Pinpoint the cell where the given text exists, returning its [X, Y] midpoint coordinate. 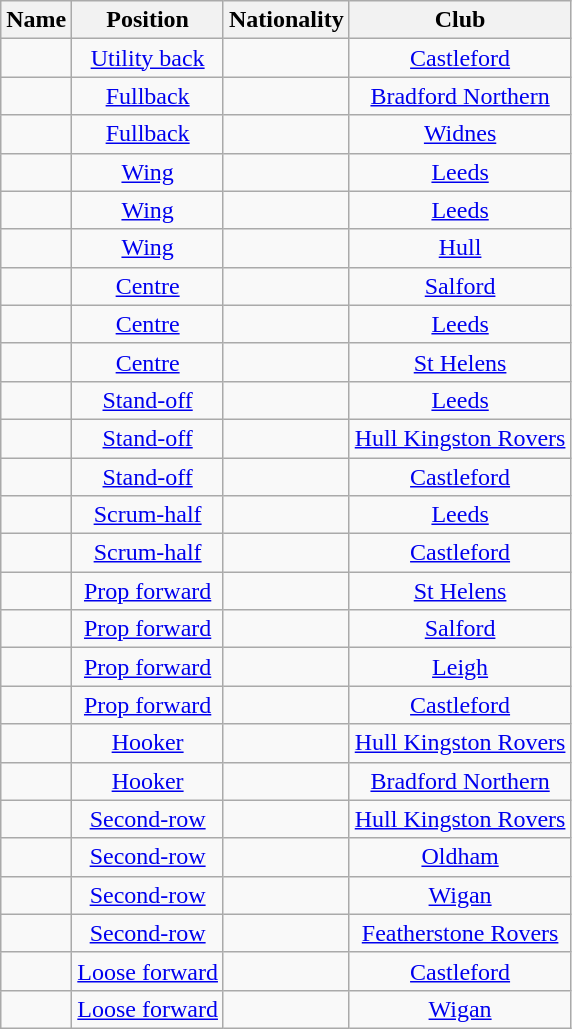
Widnes [460, 134]
Club [460, 20]
Position [148, 20]
Hull [460, 248]
Featherstone Rovers [460, 933]
Utility back [148, 58]
Oldham [460, 857]
Name [36, 20]
Leigh [460, 667]
Nationality [286, 20]
